Pinpoint the cell where the given text exists, returning its [X, Y] midpoint coordinate. 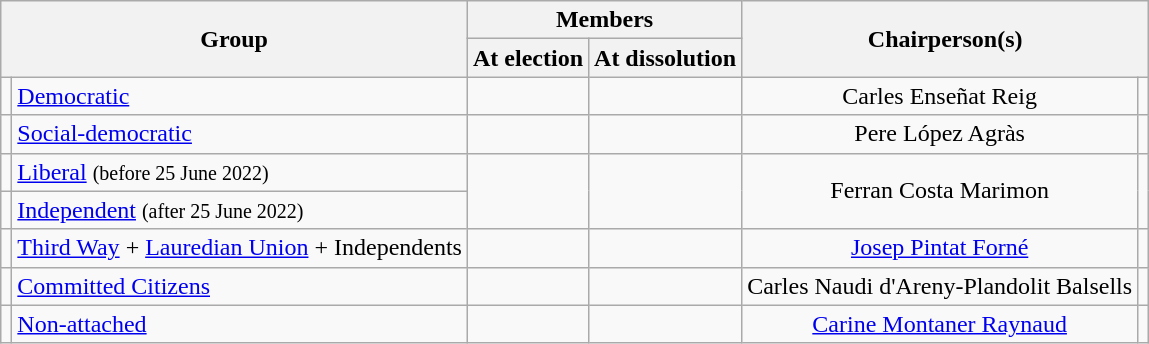
Pere López Agràs [940, 134]
Members [604, 20]
Committed Citizens [240, 286]
Josep Pintat Forné [940, 248]
Democratic [240, 96]
Non-attached [240, 324]
Ferran Costa Marimon [940, 191]
Chairperson(s) [946, 39]
Carine Montaner Raynaud [940, 324]
Social-democratic [240, 134]
At election [528, 58]
At dissolution [666, 58]
Carles Naudi d'Areny-Plandolit Balsells [940, 286]
Liberal (before 25 June 2022) [240, 172]
Group [234, 39]
Independent (after 25 June 2022) [240, 210]
Carles Enseñat Reig [940, 96]
Third Way + Lauredian Union + Independents [240, 248]
